Output the (x, y) coordinate of the center of the cell containing the given text.  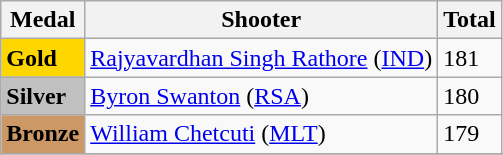
William Chetcuti (MLT) (262, 134)
181 (470, 58)
Gold (43, 58)
Byron Swanton (RSA) (262, 96)
179 (470, 134)
Shooter (262, 20)
Total (470, 20)
Silver (43, 96)
Bronze (43, 134)
Rajyavardhan Singh Rathore (IND) (262, 58)
180 (470, 96)
Medal (43, 20)
